Return the (X, Y) coordinate for the center point of the cell that contains the specified text.  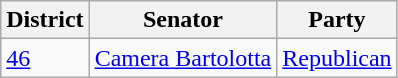
46 (45, 58)
Republican (337, 58)
Camera Bartolotta (183, 58)
Senator (183, 20)
Party (337, 20)
District (45, 20)
